Output the (X, Y) coordinate of the center of the cell containing the given text.  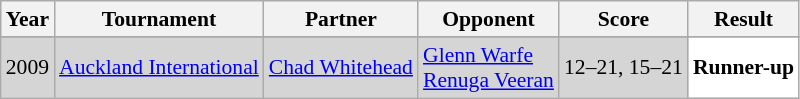
2009 (28, 68)
Score (624, 19)
Glenn Warfe Renuga Veeran (488, 68)
Partner (341, 19)
Opponent (488, 19)
Runner-up (744, 68)
12–21, 15–21 (624, 68)
Chad Whitehead (341, 68)
Auckland International (159, 68)
Year (28, 19)
Tournament (159, 19)
Result (744, 19)
